Return the (X, Y) coordinate for the center point of the cell that contains the specified text.  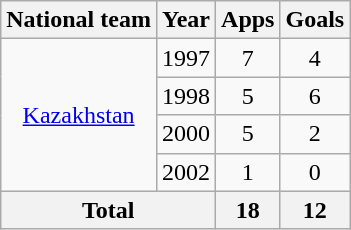
6 (315, 96)
2 (315, 134)
National team (79, 20)
Year (186, 20)
Goals (315, 20)
2000 (186, 134)
1998 (186, 96)
Apps (248, 20)
0 (315, 172)
Total (108, 210)
7 (248, 58)
4 (315, 58)
1 (248, 172)
1997 (186, 58)
2002 (186, 172)
12 (315, 210)
Kazakhstan (79, 115)
18 (248, 210)
